Locate the cell with the specified text and output its [X, Y] center coordinate. 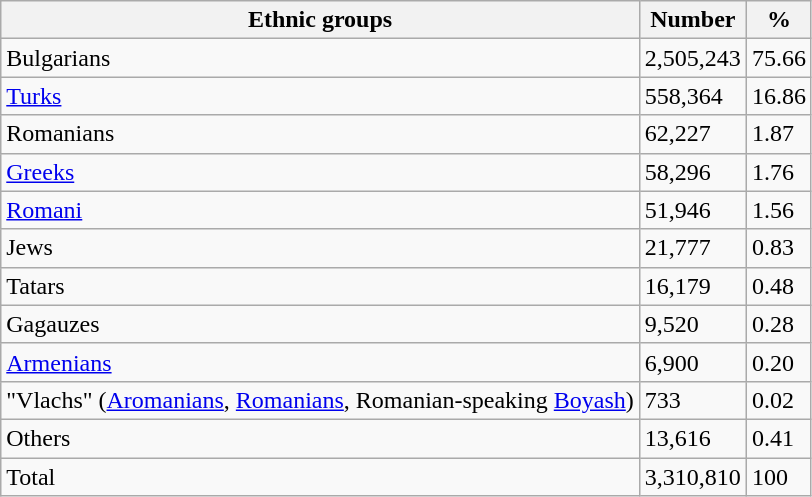
Others [320, 438]
Turks [320, 96]
1.76 [778, 172]
% [778, 20]
51,946 [692, 210]
16.86 [778, 96]
62,227 [692, 134]
21,777 [692, 248]
9,520 [692, 324]
Romani [320, 210]
Gagauzes [320, 324]
0.28 [778, 324]
2,505,243 [692, 58]
16,179 [692, 286]
75.66 [778, 58]
13,616 [692, 438]
0.02 [778, 400]
Number [692, 20]
558,364 [692, 96]
1.87 [778, 134]
Greeks [320, 172]
Bulgarians [320, 58]
0.20 [778, 362]
1.56 [778, 210]
Jews [320, 248]
0.83 [778, 248]
6,900 [692, 362]
100 [778, 477]
Ethnic groups [320, 20]
0.41 [778, 438]
Total [320, 477]
"Vlachs" (Aromanians, Romanians, Romanian-speaking Boyash) [320, 400]
Romanians [320, 134]
3,310,810 [692, 477]
733 [692, 400]
Armenians [320, 362]
58,296 [692, 172]
0.48 [778, 286]
Tatars [320, 286]
